Search for the cell housing the specified text and yield its (x, y) center coordinate. 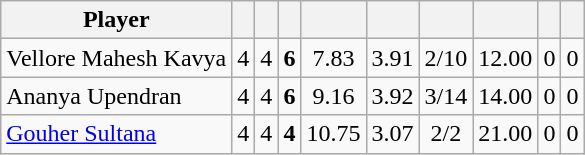
2/10 (446, 58)
12.00 (506, 58)
3.92 (392, 96)
10.75 (334, 134)
2/2 (446, 134)
3/14 (446, 96)
Ananya Upendran (116, 96)
Vellore Mahesh Kavya (116, 58)
7.83 (334, 58)
3.91 (392, 58)
9.16 (334, 96)
21.00 (506, 134)
Player (116, 20)
14.00 (506, 96)
3.07 (392, 134)
Gouher Sultana (116, 134)
